Identify which cell holds the provided text, then report its [X, Y] central coordinate. 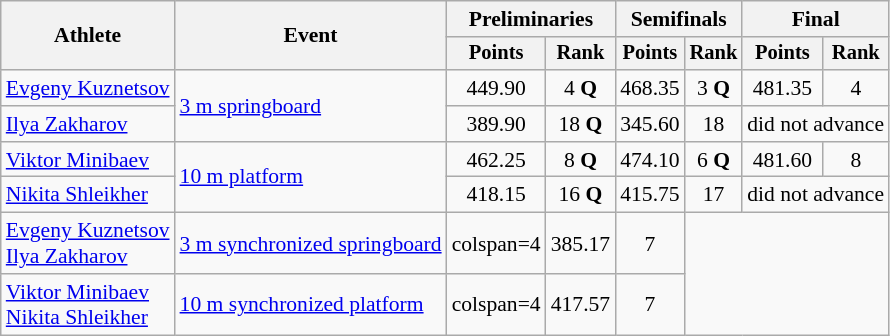
418.15 [496, 195]
449.90 [496, 88]
Ilya Zakharov [88, 124]
Evgeny KuznetsovIlya Zakharov [88, 244]
4 [856, 88]
17 [714, 195]
3 m synchronized springboard [311, 244]
6 Q [714, 160]
Evgeny Kuznetsov [88, 88]
481.60 [782, 160]
Nikita Shleikher [88, 195]
18 [714, 124]
417.57 [580, 304]
Athlete [88, 36]
8 Q [580, 160]
10 m platform [311, 178]
474.10 [650, 160]
462.25 [496, 160]
415.75 [650, 195]
Semifinals [678, 19]
389.90 [496, 124]
16 Q [580, 195]
385.17 [580, 244]
3 Q [714, 88]
Viktor Minibaev [88, 160]
468.35 [650, 88]
4 Q [580, 88]
8 [856, 160]
Preliminaries [532, 19]
345.60 [650, 124]
Viktor MinibaevNikita Shleikher [88, 304]
10 m synchronized platform [311, 304]
18 Q [580, 124]
481.35 [782, 88]
Event [311, 36]
Final [816, 19]
3 m springboard [311, 106]
